Extract the [X, Y] coordinate from the center of the cell holding the provided text.  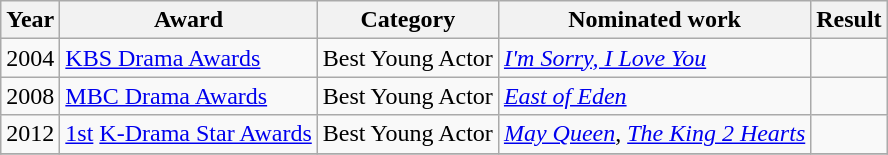
Award [188, 20]
2004 [30, 58]
Nominated work [654, 20]
Year [30, 20]
MBC Drama Awards [188, 96]
East of Eden [654, 96]
May Queen, The King 2 Hearts [654, 134]
2008 [30, 96]
KBS Drama Awards [188, 58]
Result [849, 20]
2012 [30, 134]
I'm Sorry, I Love You [654, 58]
1st K-Drama Star Awards [188, 134]
Category [408, 20]
